Pinpoint the cell where the given text exists, returning its [X, Y] midpoint coordinate. 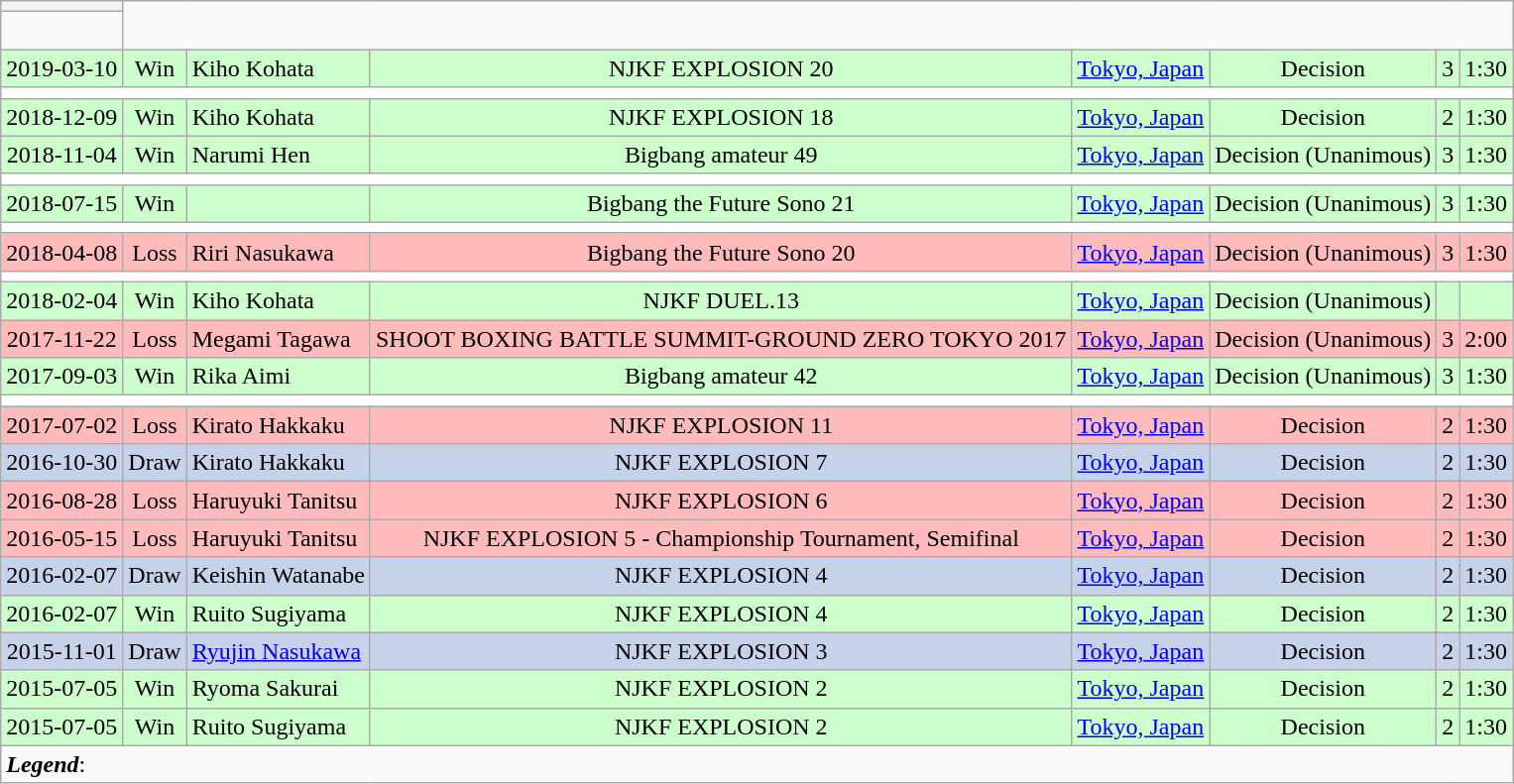
2018-11-04 [61, 155]
2018-12-09 [61, 117]
Bigbang the Future Sono 21 [721, 203]
Bigbang amateur 42 [721, 377]
2:00 [1486, 338]
NJKF EXPLOSION 11 [721, 425]
Megami Tagawa [278, 338]
2017-11-22 [61, 338]
Legend: [757, 764]
Bigbang the Future Sono 20 [721, 252]
2016-10-30 [61, 463]
Ryujin Nasukawa [278, 651]
NJKF EXPLOSION 7 [721, 463]
Narumi Hen [278, 155]
NJKF DUEL.13 [721, 300]
2017-07-02 [61, 425]
Ryoma Sakurai [278, 689]
2017-09-03 [61, 377]
2016-05-15 [61, 538]
Rika Aimi [278, 377]
NJKF EXPLOSION 3 [721, 651]
2018-04-08 [61, 252]
Bigbang amateur 49 [721, 155]
2019-03-10 [61, 68]
NJKF EXPLOSION 18 [721, 117]
2018-02-04 [61, 300]
2018-07-15 [61, 203]
NJKF EXPLOSION 20 [721, 68]
2016-08-28 [61, 501]
Riri Nasukawa [278, 252]
NJKF EXPLOSION 5 - Championship Tournament, Semifinal [721, 538]
NJKF EXPLOSION 6 [721, 501]
Keishin Watanabe [278, 576]
SHOOT BOXING BATTLE SUMMIT-GROUND ZERO TOKYO 2017 [721, 338]
2015-11-01 [61, 651]
